Capture the cell that displays the provided text and extract its [X, Y] central coordinate. 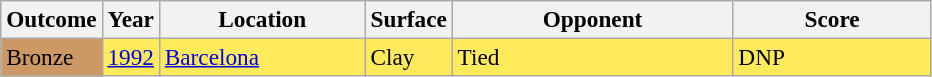
DNP [832, 57]
Surface [408, 19]
Opponent [592, 19]
1992 [130, 57]
Clay [408, 57]
Location [262, 19]
Barcelona [262, 57]
Tied [592, 57]
Outcome [52, 19]
Year [130, 19]
Bronze [52, 57]
Score [832, 19]
